Capture the cell that displays the provided text and extract its (x, y) central coordinate. 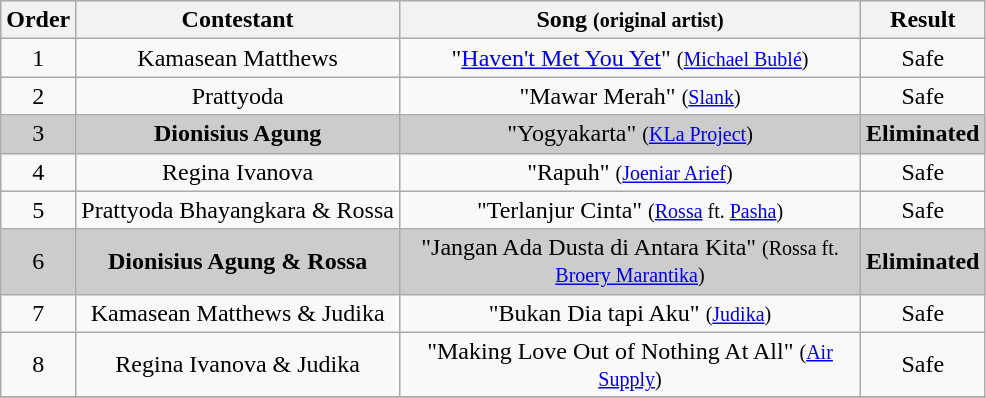
Prattyoda (238, 96)
2 (38, 96)
"Mawar Merah" (Slank) (630, 96)
3 (38, 134)
Regina Ivanova & Judika (238, 364)
"Yogyakarta" (KLa Project) (630, 134)
Song (original artist) (630, 20)
"Terlanjur Cinta" (Rossa ft. Pasha) (630, 210)
"Jangan Ada Dusta di Antara Kita" (Rossa ft. Broery Marantika) (630, 262)
Dionisius Agung (238, 134)
Order (38, 20)
Kamasean Matthews (238, 58)
Dionisius Agung & Rossa (238, 262)
Kamasean Matthews & Judika (238, 313)
"Haven't Met You Yet" (Michael Bublé) (630, 58)
"Making Love Out of Nothing At All" (Air Supply) (630, 364)
8 (38, 364)
5 (38, 210)
Prattyoda Bhayangkara & Rossa (238, 210)
"Bukan Dia tapi Aku" (Judika) (630, 313)
6 (38, 262)
"Rapuh" (Joeniar Arief) (630, 172)
4 (38, 172)
Contestant (238, 20)
7 (38, 313)
Regina Ivanova (238, 172)
1 (38, 58)
Result (923, 20)
